Scan for the cell matching the given text and deliver its (X, Y) coordinate at center. 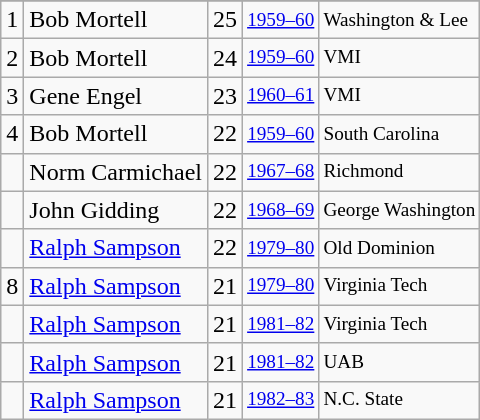
4 (12, 134)
Gene Engel (116, 96)
25 (224, 20)
3 (12, 96)
Richmond (400, 172)
N.C. State (400, 400)
UAB (400, 362)
South Carolina (400, 134)
George Washington (400, 210)
1968–69 (281, 210)
24 (224, 58)
1967–68 (281, 172)
Norm Carmichael (116, 172)
8 (12, 286)
1960–61 (281, 96)
John Gidding (116, 210)
2 (12, 58)
Washington & Lee (400, 20)
Old Dominion (400, 248)
23 (224, 96)
1982–83 (281, 400)
1 (12, 20)
